Identify which cell holds the provided text, then report its (x, y) central coordinate. 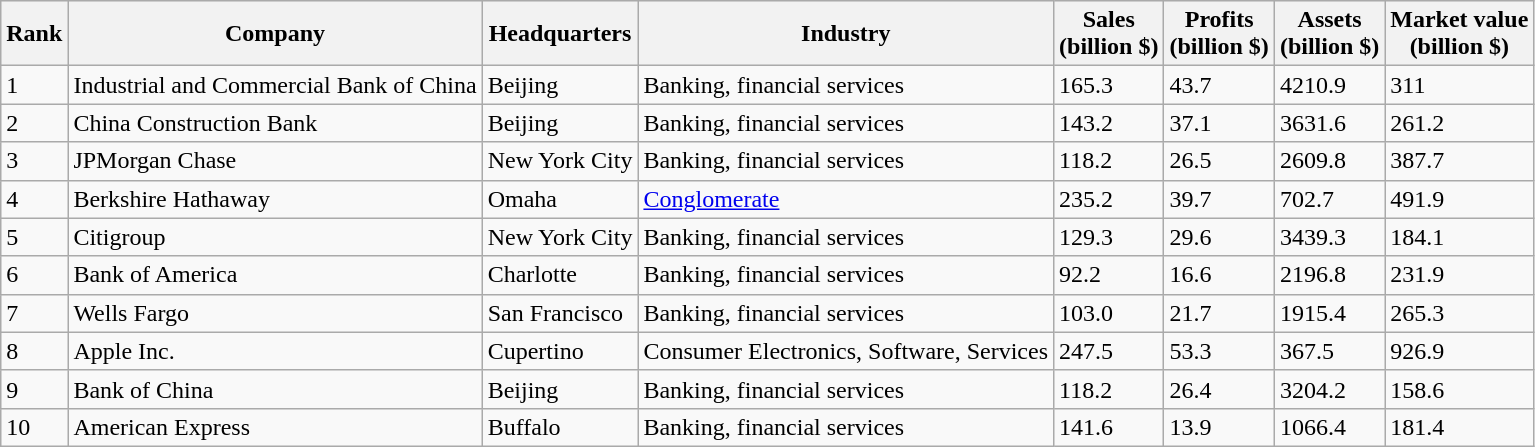
Rank (34, 34)
Market value (billion $) (1460, 34)
1066.4 (1329, 427)
5 (34, 237)
16.6 (1219, 275)
181.4 (1460, 427)
Wells Fargo (275, 313)
Citigroup (275, 237)
Apple Inc. (275, 351)
6 (34, 275)
3439.3 (1329, 237)
53.3 (1219, 351)
491.9 (1460, 199)
3631.6 (1329, 123)
San Francisco (560, 313)
43.7 (1219, 85)
39.7 (1219, 199)
2196.8 (1329, 275)
10 (34, 427)
Assets (billion $) (1329, 34)
143.2 (1109, 123)
702.7 (1329, 199)
367.5 (1329, 351)
American Express (275, 427)
Conglomerate (846, 199)
Profits (billion $) (1219, 34)
235.2 (1109, 199)
184.1 (1460, 237)
China Construction Bank (275, 123)
2 (34, 123)
29.6 (1219, 237)
92.2 (1109, 275)
165.3 (1109, 85)
261.2 (1460, 123)
Headquarters (560, 34)
37.1 (1219, 123)
3 (34, 161)
JPMorgan Chase (275, 161)
4 (34, 199)
7 (34, 313)
231.9 (1460, 275)
Charlotte (560, 275)
Bank of China (275, 389)
Sales (billion $) (1109, 34)
Bank of America (275, 275)
2609.8 (1329, 161)
8 (34, 351)
13.9 (1219, 427)
Omaha (560, 199)
4210.9 (1329, 85)
129.3 (1109, 237)
Industry (846, 34)
3204.2 (1329, 389)
Industrial and Commercial Bank of China (275, 85)
311 (1460, 85)
247.5 (1109, 351)
387.7 (1460, 161)
Consumer Electronics, Software, Services (846, 351)
Berkshire Hathaway (275, 199)
21.7 (1219, 313)
Buffalo (560, 427)
Company (275, 34)
926.9 (1460, 351)
103.0 (1109, 313)
1915.4 (1329, 313)
141.6 (1109, 427)
265.3 (1460, 313)
Cupertino (560, 351)
9 (34, 389)
158.6 (1460, 389)
1 (34, 85)
26.4 (1219, 389)
26.5 (1219, 161)
